Find where the given text appears and provide that cell's center as (X, Y) coordinate. 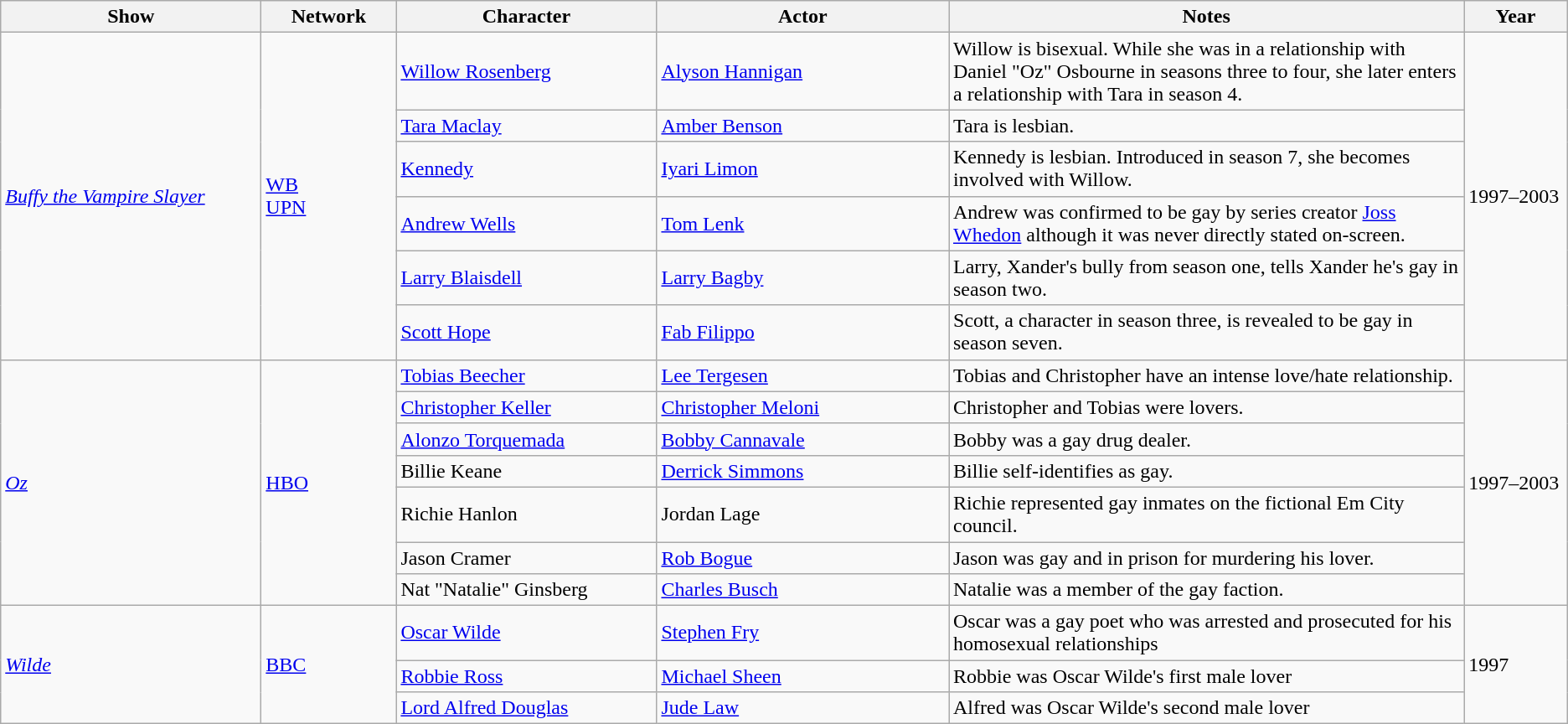
Christopher Keller (526, 407)
Amber Benson (802, 126)
Andrew was confirmed to be gay by series creator Joss Whedon although it was never directly stated on-screen. (1206, 223)
Wilde (131, 665)
Richie represented gay inmates on the fictional Em City council. (1206, 515)
Charles Busch (802, 590)
Richie Hanlon (526, 515)
Andrew Wells (526, 223)
Network (328, 17)
Natalie was a member of the gay faction. (1206, 590)
Jason Cramer (526, 557)
Iyari Limon (802, 169)
Larry, Xander's bully from season one, tells Xander he's gay in season two. (1206, 278)
Christopher and Tobias were lovers. (1206, 407)
Jordan Lage (802, 515)
WB UPN (328, 196)
Derrick Simmons (802, 471)
Jude Law (802, 708)
Scott Hope (526, 332)
Robbie Ross (526, 676)
BBC (328, 665)
Nat "Natalie" Ginsberg (526, 590)
Show (131, 17)
Tobias and Christopher have an intense love/hate relationship. (1206, 375)
Christopher Meloni (802, 407)
Scott, a character in season three, is revealed to be gay in season seven. (1206, 332)
Bobby Cannavale (802, 439)
Jason was gay and in prison for murdering his lover. (1206, 557)
Character (526, 17)
Notes (1206, 17)
Robbie was Oscar Wilde's first male lover (1206, 676)
Tara is lesbian. (1206, 126)
Tobias Beecher (526, 375)
Buffy the Vampire Slayer (131, 196)
Actor (802, 17)
Year (1516, 17)
Larry Blaisdell (526, 278)
Fab Filippo (802, 332)
Oz (131, 483)
Tom Lenk (802, 223)
Tara Maclay (526, 126)
Alonzo Torquemada (526, 439)
Lee Tergesen (802, 375)
Alyson Hannigan (802, 71)
Kennedy is lesbian. Introduced in season 7, she becomes involved with Willow. (1206, 169)
Larry Bagby (802, 278)
Willow Rosenberg (526, 71)
Lord Alfred Douglas (526, 708)
Billie self-identifies as gay. (1206, 471)
Bobby was a gay drug dealer. (1206, 439)
Michael Sheen (802, 676)
Stephen Fry (802, 633)
Rob Bogue (802, 557)
Billie Keane (526, 471)
HBO (328, 483)
Alfred was Oscar Wilde's second male lover (1206, 708)
1997 (1516, 665)
Kennedy (526, 169)
Oscar was a gay poet who was arrested and prosecuted for his homosexual relationships (1206, 633)
Oscar Wilde (526, 633)
